Return (x, y) of the center of cell containing provided text 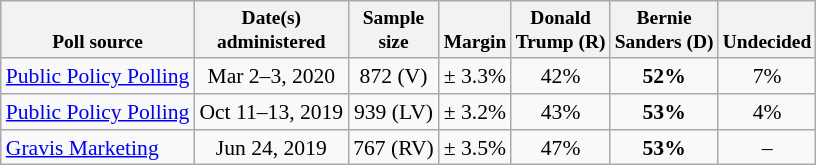
Date(s)administered (271, 30)
939 (LV) (394, 112)
53% (664, 112)
Margin (475, 30)
Undecided (767, 30)
42% (560, 76)
7% (767, 76)
Samplesize (394, 30)
± 3.2% (475, 112)
DonaldTrump (R) (560, 30)
872 (V) (394, 76)
4% (767, 112)
Oct 11–13, 2019 (271, 112)
Poll source (98, 30)
± 3.3% (475, 76)
52% (664, 76)
43% (560, 112)
Mar 2–3, 2020 (271, 76)
BernieSanders (D) (664, 30)
